Return [X, Y] of the center of cell containing provided text 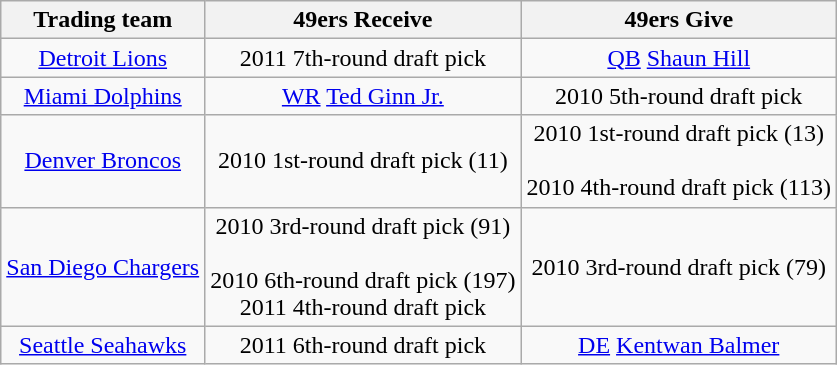
2010 5th-round draft pick [678, 96]
2011 6th-round draft pick [363, 345]
DE Kentwan Balmer [678, 345]
Denver Broncos [103, 161]
2010 3rd-round draft pick (79) [678, 266]
2011 7th-round draft pick [363, 58]
2010 1st-round draft pick (11) [363, 161]
2010 3rd-round draft pick (91)2010 6th-round draft pick (197) 2011 4th-round draft pick [363, 266]
49ers Give [678, 20]
Trading team [103, 20]
Miami Dolphins [103, 96]
49ers Receive [363, 20]
San Diego Chargers [103, 266]
Seattle Seahawks [103, 345]
2010 1st-round draft pick (13) 2010 4th-round draft pick (113) [678, 161]
QB Shaun Hill [678, 58]
Detroit Lions [103, 58]
WR Ted Ginn Jr. [363, 96]
